Output the (x, y) coordinate of the center of the cell containing the given text.  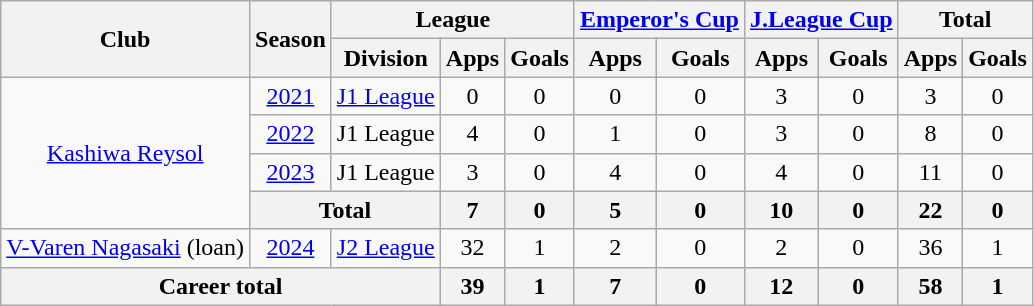
36 (930, 248)
2024 (291, 248)
Division (386, 58)
10 (781, 210)
58 (930, 286)
12 (781, 286)
11 (930, 172)
32 (472, 248)
Club (126, 39)
2022 (291, 134)
J.League Cup (821, 20)
League (452, 20)
J2 League (386, 248)
Kashiwa Reysol (126, 153)
V-Varen Nagasaki (loan) (126, 248)
39 (472, 286)
8 (930, 134)
Career total (221, 286)
5 (615, 210)
Emperor's Cup (659, 20)
2021 (291, 96)
2023 (291, 172)
22 (930, 210)
Season (291, 39)
